Locate the cell with the specified text and output its (X, Y) center coordinate. 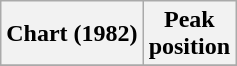
Chart (1982) (72, 34)
Peakposition (189, 34)
